Return [x, y] of the center of cell containing provided text 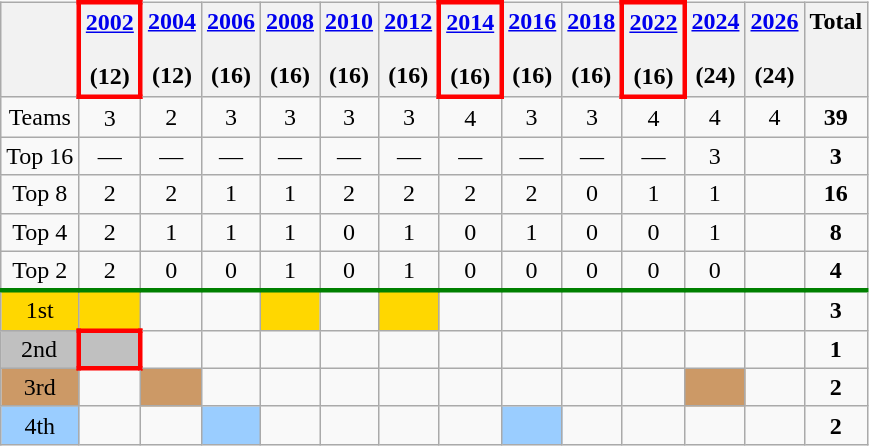
2002 (12) [110, 50]
Top 4 [40, 232]
2008 (16) [290, 50]
Top 2 [40, 271]
Top 16 [40, 156]
2016 (16) [532, 50]
2006 (16) [230, 50]
2012 (16) [410, 50]
2010 (16) [350, 50]
2026 (24) [774, 50]
2004 (12) [172, 50]
Total [836, 50]
4th [40, 425]
2024 (24) [714, 50]
Teams [40, 117]
8 [836, 232]
3rd [40, 387]
2018 (16) [592, 50]
1st [40, 311]
16 [836, 194]
2014 (16) [470, 50]
2nd [40, 349]
2022 (16) [653, 50]
39 [836, 117]
Top 8 [40, 194]
